Locate the cell with the specified text and output its [x, y] center coordinate. 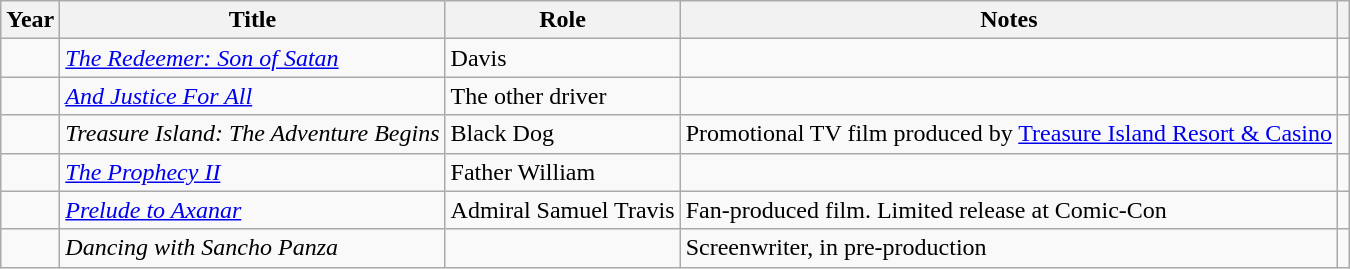
The other driver [562, 96]
Screenwriter, in pre-production [1008, 248]
Treasure Island: The Adventure Begins [252, 134]
Prelude to Axanar [252, 210]
Fan-produced film. Limited release at Comic-Con [1008, 210]
Promotional TV film produced by Treasure Island Resort & Casino [1008, 134]
Father William [562, 172]
The Redeemer: Son of Satan [252, 58]
Davis [562, 58]
Year [30, 20]
Notes [1008, 20]
The Prophecy II [252, 172]
And Justice For All [252, 96]
Role [562, 20]
Admiral Samuel Travis [562, 210]
Title [252, 20]
Black Dog [562, 134]
Dancing with Sancho Panza [252, 248]
